Extract the (x, y) coordinate from the center of the cell holding the provided text.  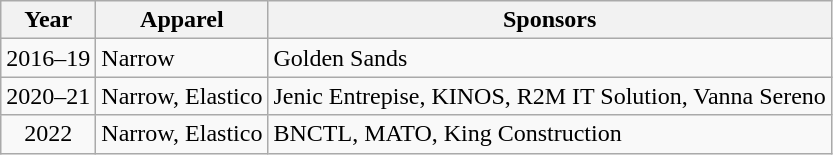
BNCTL, MATO, King Construction (550, 134)
Golden Sands (550, 58)
Sponsors (550, 20)
2020–21 (48, 96)
2016–19 (48, 58)
Year (48, 20)
2022 (48, 134)
Apparel (182, 20)
Jenic Entrepise, KINOS, R2M IT Solution, Vanna Sereno (550, 96)
Narrow (182, 58)
